Extract the (X, Y) coordinate from the center of the cell holding the provided text.  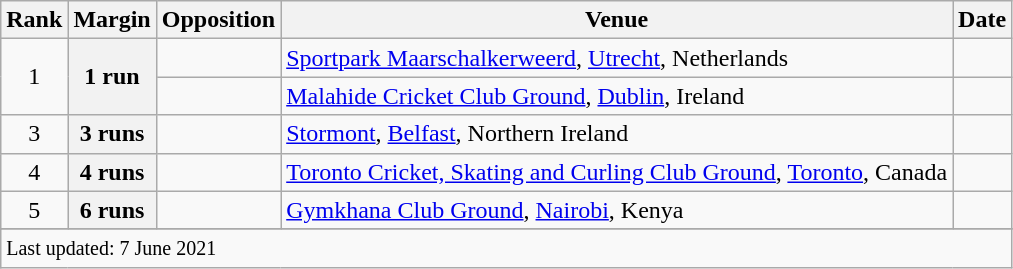
Stormont, Belfast, Northern Ireland (617, 134)
1 (34, 77)
Venue (617, 20)
4 (34, 172)
Last updated: 7 June 2021 (506, 248)
Gymkhana Club Ground, Nairobi, Kenya (617, 210)
4 runs (112, 172)
Opposition (218, 20)
Malahide Cricket Club Ground, Dublin, Ireland (617, 96)
Sportpark Maarschalkerweerd, Utrecht, Netherlands (617, 58)
6 runs (112, 210)
Toronto Cricket, Skating and Curling Club Ground, Toronto, Canada (617, 172)
3 (34, 134)
5 (34, 210)
3 runs (112, 134)
Rank (34, 20)
Date (982, 20)
Margin (112, 20)
1 run (112, 77)
